Provide the (x, y) coordinate of the cell's center where the given text is located.  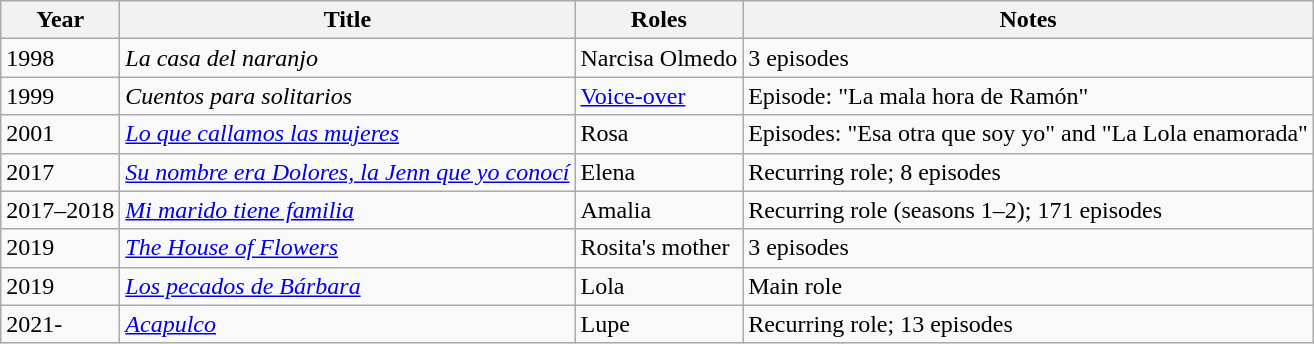
Mi marido tiene familia (348, 210)
Episodes: "Esa otra que soy yo" and "La Lola enamorada" (1028, 134)
Su nombre era Dolores, la Jenn que yo conocí (348, 172)
Lo que callamos las mujeres (348, 134)
Elena (659, 172)
Acapulco (348, 324)
Narcisa Olmedo (659, 58)
Main role (1028, 286)
Voice-over (659, 96)
2001 (60, 134)
Notes (1028, 20)
Title (348, 20)
Lola (659, 286)
Amalia (659, 210)
Recurring role; 8 episodes (1028, 172)
1999 (60, 96)
Recurring role; 13 episodes (1028, 324)
Lupe (659, 324)
2017–2018 (60, 210)
Rosita's mother (659, 248)
The House of Flowers (348, 248)
2017 (60, 172)
1998 (60, 58)
Rosa (659, 134)
La casa del naranjo (348, 58)
Roles (659, 20)
Cuentos para solitarios (348, 96)
Year (60, 20)
Los pecados de Bárbara (348, 286)
2021- (60, 324)
Recurring role (seasons 1–2); 171 episodes (1028, 210)
Episode: "La mala hora de Ramón" (1028, 96)
